Find where the given text appears and provide that cell's center as (x, y) coordinate. 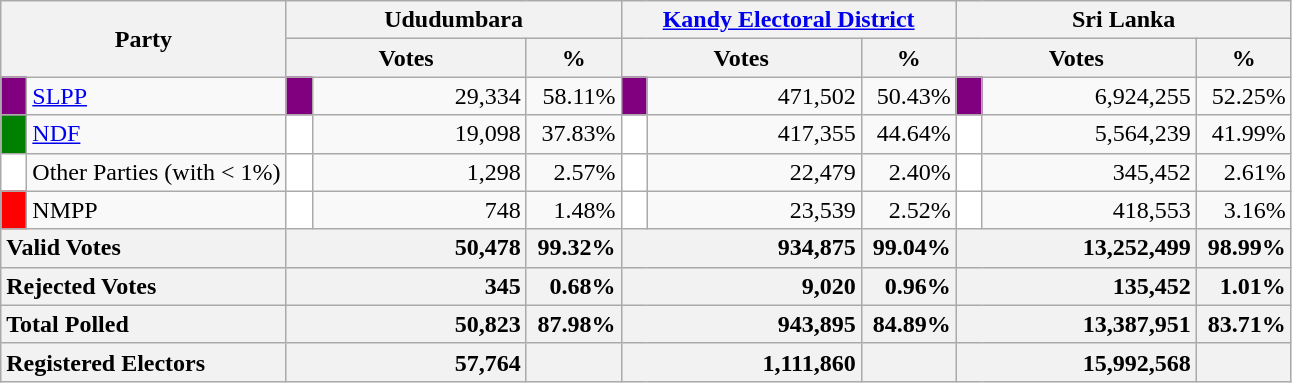
2.52% (908, 210)
29,334 (419, 96)
52.25% (1244, 96)
44.64% (908, 134)
748 (419, 210)
1.48% (574, 210)
50,478 (406, 248)
19,098 (419, 134)
50.43% (908, 96)
943,895 (741, 324)
13,387,951 (1076, 324)
5,564,239 (1089, 134)
0.96% (908, 286)
2.61% (1244, 172)
50,823 (406, 324)
Kandy Electoral District (788, 20)
Party (144, 39)
345 (406, 286)
471,502 (754, 96)
2.57% (574, 172)
13,252,499 (1076, 248)
9,020 (741, 286)
3.16% (1244, 210)
41.99% (1244, 134)
1,298 (419, 172)
99.32% (574, 248)
417,355 (754, 134)
99.04% (908, 248)
Valid Votes (144, 248)
22,479 (754, 172)
NMPP (156, 210)
Ududumbara (454, 20)
Total Polled (144, 324)
NDF (156, 134)
SLPP (156, 96)
2.40% (908, 172)
57,764 (406, 362)
1.01% (1244, 286)
6,924,255 (1089, 96)
Rejected Votes (144, 286)
37.83% (574, 134)
418,553 (1089, 210)
98.99% (1244, 248)
Sri Lanka (1124, 20)
934,875 (741, 248)
23,539 (754, 210)
345,452 (1089, 172)
58.11% (574, 96)
0.68% (574, 286)
84.89% (908, 324)
87.98% (574, 324)
15,992,568 (1076, 362)
1,111,860 (741, 362)
135,452 (1076, 286)
Registered Electors (144, 362)
Other Parties (with < 1%) (156, 172)
83.71% (1244, 324)
